Determine the (x, y) coordinate at the center of the cell enclosing the given text.  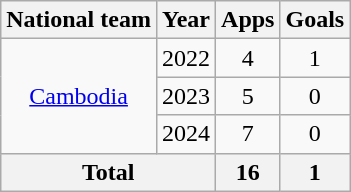
2023 (186, 96)
Goals (315, 20)
2022 (186, 58)
5 (248, 96)
Year (186, 20)
2024 (186, 134)
Total (108, 172)
National team (79, 20)
Apps (248, 20)
4 (248, 58)
Cambodia (79, 96)
16 (248, 172)
7 (248, 134)
